Detect which cell encompasses the target text, then output its (x, y) center coordinate. 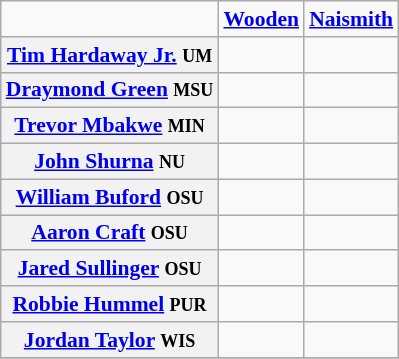
Naismith (351, 19)
Aaron Craft OSU (110, 233)
Wooden (261, 19)
Trevor Mbakwe MIN (110, 126)
John Shurna NU (110, 162)
Robbie Hummel PUR (110, 304)
Jared Sullinger OSU (110, 269)
Draymond Green MSU (110, 90)
Tim Hardaway Jr. UM (110, 55)
William Buford OSU (110, 197)
Jordan Taylor WIS (110, 340)
